Provide the (X, Y) coordinate of the cell's center where the given text is located.  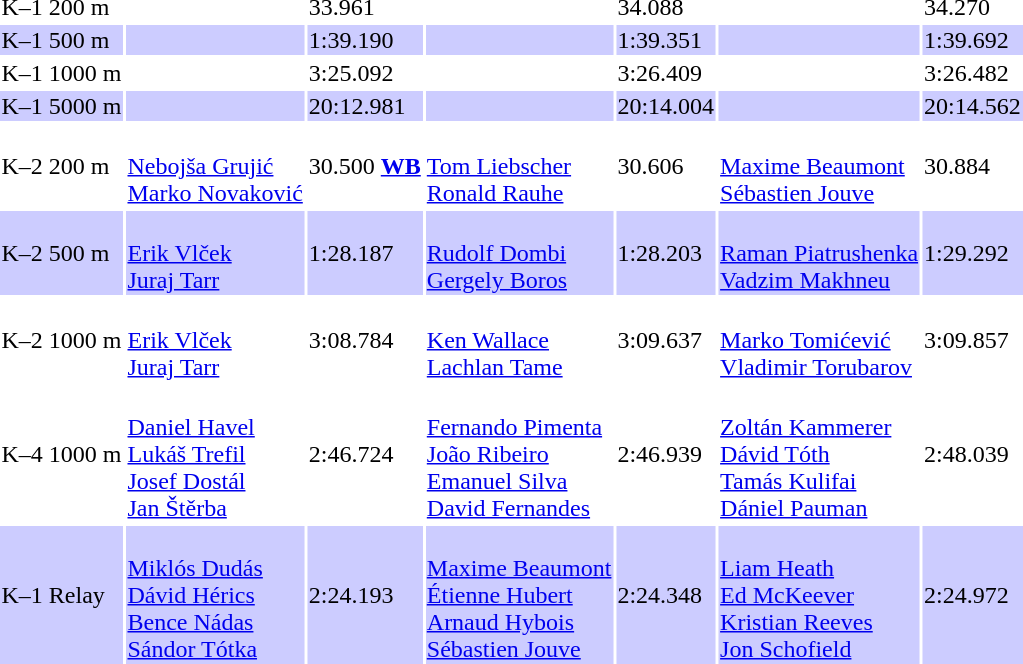
1:39.190 (364, 40)
Tom LiebscherRonald Rauhe (519, 166)
Ken WallaceLachlan Tame (519, 340)
3:09.857 (973, 340)
Maxime BeaumontSébastien Jouve (820, 166)
2:24.193 (364, 595)
Liam HeathEd McKeeverKristian ReevesJon Schofield (820, 595)
30.606 (666, 166)
30.500 WB (364, 166)
2:24.348 (666, 595)
1:29.292 (973, 253)
3:09.637 (666, 340)
K–4 1000 m (62, 454)
20:14.562 (973, 106)
20:12.981 (364, 106)
3:26.482 (973, 73)
2:46.939 (666, 454)
1:39.351 (666, 40)
2:24.972 (973, 595)
1:39.692 (973, 40)
30.884 (973, 166)
1:28.203 (666, 253)
3:08.784 (364, 340)
3:25.092 (364, 73)
Maxime BeaumontÉtienne HubertArnaud HyboisSébastien Jouve (519, 595)
2:48.039 (973, 454)
K–2 1000 m (62, 340)
Marko TomićevićVladimir Torubarov (820, 340)
Rudolf DombiGergely Boros (519, 253)
Miklós DudásDávid HéricsBence NádasSándor Tótka (215, 595)
2:46.724 (364, 454)
3:26.409 (666, 73)
K–1 1000 m (62, 73)
K–2 500 m (62, 253)
Nebojša GrujićMarko Novaković (215, 166)
K–1 500 m (62, 40)
K–1 Relay (62, 595)
1:28.187 (364, 253)
K–2 200 m (62, 166)
Fernando PimentaJoão RibeiroEmanuel SilvaDavid Fernandes (519, 454)
K–1 5000 m (62, 106)
20:14.004 (666, 106)
Zoltán KammererDávid TóthTamás KulifaiDániel Pauman (820, 454)
Daniel HavelLukáš TrefilJosef DostálJan Štěrba (215, 454)
Raman PiatrushenkaVadzim Makhneu (820, 253)
